Find where the given text appears and provide that cell's center as (X, Y) coordinate. 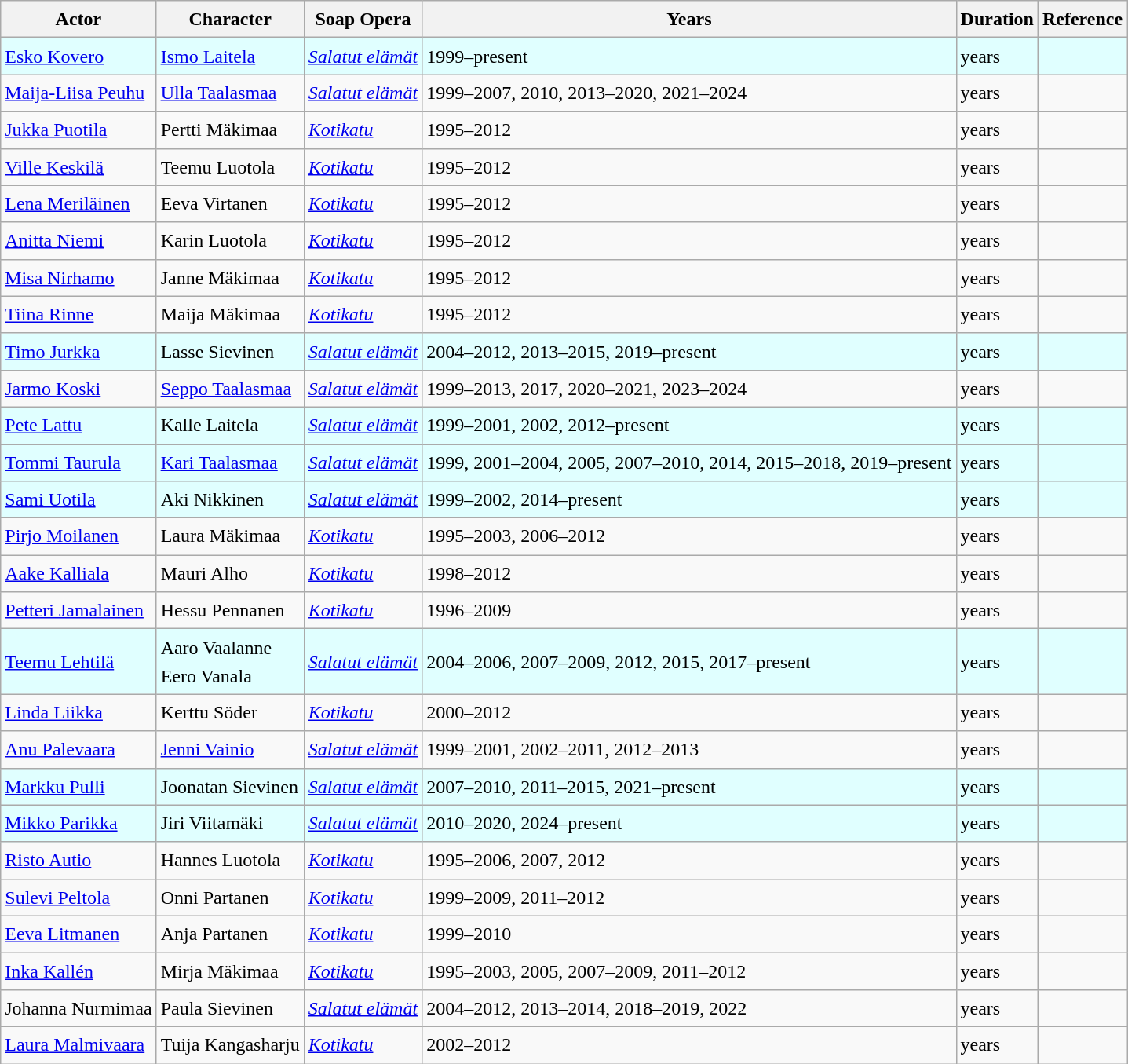
Onni Partanen (230, 897)
Maija Mäkimaa (230, 314)
Reference (1082, 19)
Duration (997, 19)
Laura Mäkimaa (230, 537)
Anu Palevaara (78, 749)
Eeva Litmanen (78, 934)
Johanna Nurmimaa (78, 1008)
Teemu Luotola (230, 166)
Sami Uotila (78, 499)
2007–2010, 2011–2015, 2021–present (689, 787)
Ulla Taalasmaa (230, 93)
Karin Luotola (230, 240)
Hannes Luotola (230, 861)
Mirja Mäkimaa (230, 971)
Esko Kovero (78, 57)
Markku Pulli (78, 787)
Jarmo Koski (78, 388)
1999–2013, 2017, 2020–2021, 2023–2024 (689, 388)
2004–2006, 2007–2009, 2012, 2015, 2017–present (689, 661)
1998–2012 (689, 573)
Tuija Kangasharju (230, 1044)
Mauri Alho (230, 573)
Hessu Pennanen (230, 611)
Linda Liikka (78, 713)
2004–2012, 2013–2015, 2019–present (689, 352)
Aki Nikkinen (230, 499)
Mikko Parikka (78, 823)
1999–2002, 2014–present (689, 499)
1995–2003, 2006–2012 (689, 537)
Inka Kallén (78, 971)
Laura Malmivaara (78, 1044)
1995–2003, 2005, 2007–2009, 2011–2012 (689, 971)
Misa Nirhamo (78, 278)
Tommi Taurula (78, 463)
2002–2012 (689, 1044)
Kalle Laitela (230, 426)
Risto Autio (78, 861)
Jukka Puotila (78, 130)
Ville Keskilä (78, 166)
1999–2001, 2002–2011, 2012–2013 (689, 749)
2000–2012 (689, 713)
1999–2010 (689, 934)
2004–2012, 2013–2014, 2018–2019, 2022 (689, 1008)
Paula Sievinen (230, 1008)
1999–present (689, 57)
1999–2001, 2002, 2012–present (689, 426)
1995–2006, 2007, 2012 (689, 861)
Janne Mäkimaa (230, 278)
Actor (78, 19)
1999–2007, 2010, 2013–2020, 2021–2024 (689, 93)
Kerttu Söder (230, 713)
Jenni Vainio (230, 749)
Eeva Virtanen (230, 204)
1996–2009 (689, 611)
Maija-Liisa Peuhu (78, 93)
Petteri Jamalainen (78, 611)
Soap Opera (363, 19)
Aake Kalliala (78, 573)
Joonatan Sievinen (230, 787)
Tiina Rinne (78, 314)
Kari Taalasmaa (230, 463)
Pertti Mäkimaa (230, 130)
Lena Meriläinen (78, 204)
Jiri Viitamäki (230, 823)
1999, 2001–2004, 2005, 2007–2010, 2014, 2015–2018, 2019–present (689, 463)
Pirjo Moilanen (78, 537)
Character (230, 19)
Ismo Laitela (230, 57)
Aaro VaalanneEero Vanala (230, 661)
2010–2020, 2024–present (689, 823)
1999–2009, 2011–2012 (689, 897)
Anitta Niemi (78, 240)
Teemu Lehtilä (78, 661)
Years (689, 19)
Seppo Taalasmaa (230, 388)
Pete Lattu (78, 426)
Lasse Sievinen (230, 352)
Sulevi Peltola (78, 897)
Timo Jurkka (78, 352)
Anja Partanen (230, 934)
